Locate the cell with the specified text and output its [x, y] center coordinate. 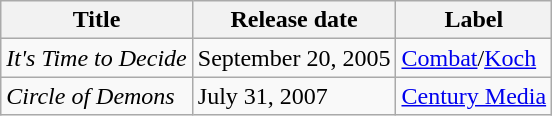
Combat/Koch [474, 58]
Century Media [474, 96]
Release date [294, 20]
July 31, 2007 [294, 96]
Circle of Demons [97, 96]
It's Time to Decide [97, 58]
Title [97, 20]
September 20, 2005 [294, 58]
Label [474, 20]
